For the text-containing cell, return its midpoint in (x, y) coordinate format. 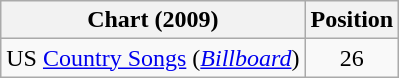
US Country Songs (Billboard) (153, 58)
Position (352, 20)
Chart (2009) (153, 20)
26 (352, 58)
